Locate the cell with the specified text and output its (X, Y) center coordinate. 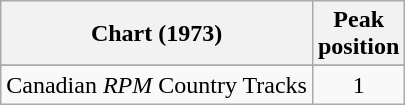
1 (358, 85)
Canadian RPM Country Tracks (157, 85)
Peakposition (358, 34)
Chart (1973) (157, 34)
